Provide the [X, Y] coordinate of the cell's center where the given text is located.  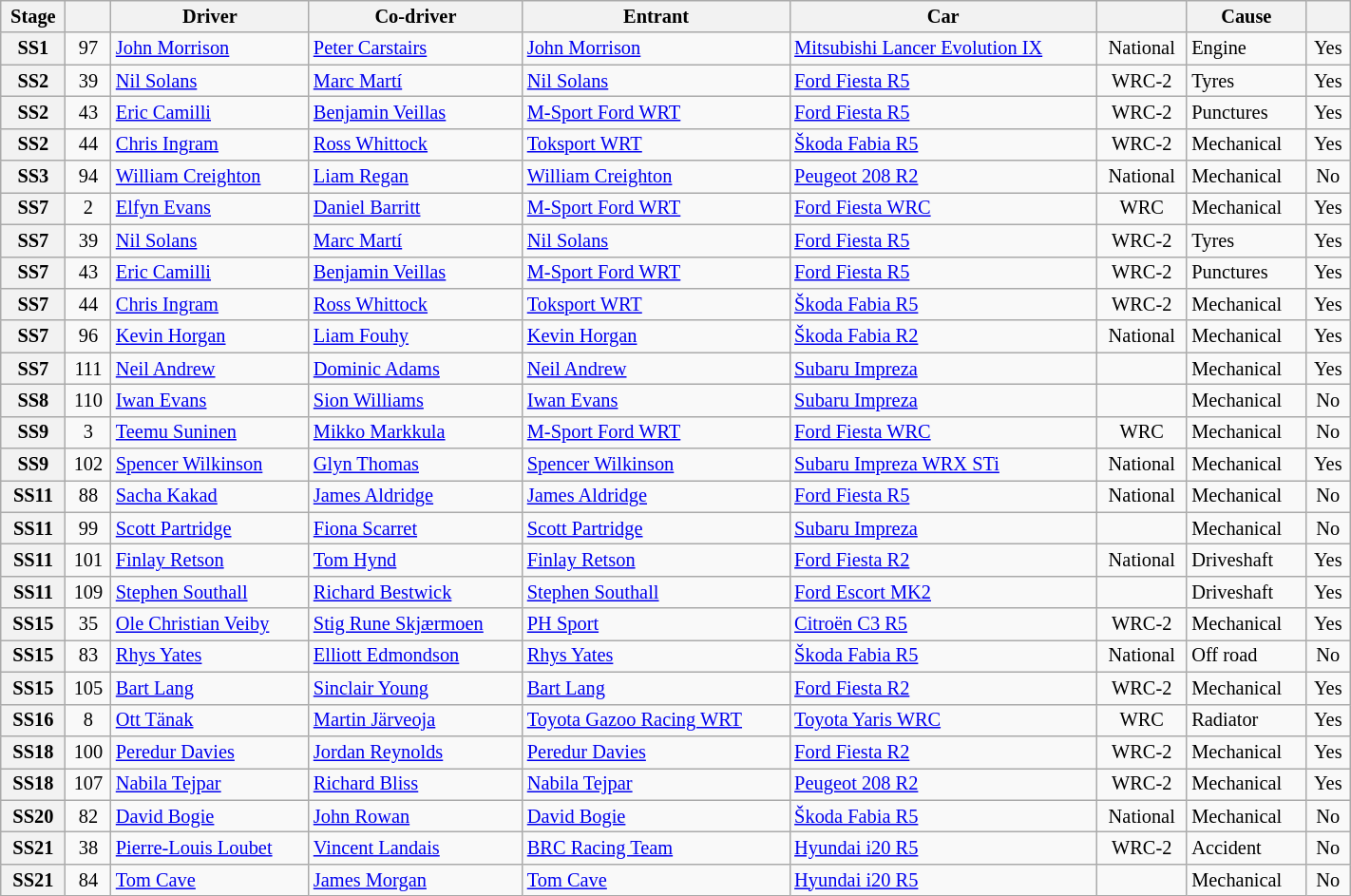
88 [88, 496]
Entrant [656, 16]
105 [88, 688]
John Rowan [416, 816]
PH Sport [656, 624]
Daniel Barritt [416, 208]
2 [88, 208]
Liam Fouhy [416, 336]
Vincent Landais [416, 848]
Tom Hynd [416, 560]
107 [88, 784]
Sacha Kakad [210, 496]
8 [88, 720]
Jordan Reynolds [416, 752]
Dominic Adams [416, 369]
84 [88, 880]
Co-driver [416, 16]
Off road [1246, 656]
Pierre-Louis Loubet [210, 848]
Glyn Thomas [416, 465]
Ford Escort MK2 [942, 592]
Richard Bestwick [416, 592]
Škoda Fabia R2 [942, 336]
SS1 [33, 48]
82 [88, 816]
SS8 [33, 400]
Peter Carstairs [416, 48]
Radiator [1246, 720]
Elliott Edmondson [416, 656]
SS20 [33, 816]
Elfyn Evans [210, 208]
83 [88, 656]
100 [88, 752]
3 [88, 432]
Liam Regan [416, 177]
SS3 [33, 177]
BRC Racing Team [656, 848]
38 [88, 848]
Sion Williams [416, 400]
Subaru Impreza WRX STi [942, 465]
Toyota Yaris WRC [942, 720]
110 [88, 400]
Mikko Markkula [416, 432]
99 [88, 528]
Driver [210, 16]
SS16 [33, 720]
Mitsubishi Lancer Evolution IX [942, 48]
Sinclair Young [416, 688]
Ole Christian Veiby [210, 624]
96 [88, 336]
Accident [1246, 848]
97 [88, 48]
109 [88, 592]
Cause [1246, 16]
Car [942, 16]
94 [88, 177]
Teemu Suninen [210, 432]
35 [88, 624]
101 [88, 560]
Engine [1246, 48]
James Morgan [416, 880]
Ott Tänak [210, 720]
Stage [33, 16]
102 [88, 465]
Fiona Scarret [416, 528]
Citroën C3 R5 [942, 624]
Richard Bliss [416, 784]
111 [88, 369]
Toyota Gazoo Racing WRT [656, 720]
Stig Rune Skjærmoen [416, 624]
Martin Järveoja [416, 720]
